Determine the (X, Y) coordinate at the center of the cell enclosing the given text.  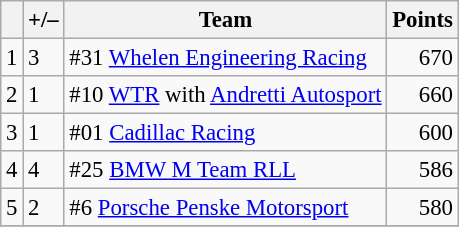
Team (226, 20)
660 (422, 95)
600 (422, 133)
670 (422, 58)
580 (422, 208)
586 (422, 170)
+/– (44, 20)
#6 Porsche Penske Motorsport (226, 208)
5 (12, 208)
#10 WTR with Andretti Autosport (226, 95)
#25 BMW M Team RLL (226, 170)
Points (422, 20)
#01 Cadillac Racing (226, 133)
#31 Whelen Engineering Racing (226, 58)
